Extract the [x, y] coordinate from the center of the cell holding the provided text.  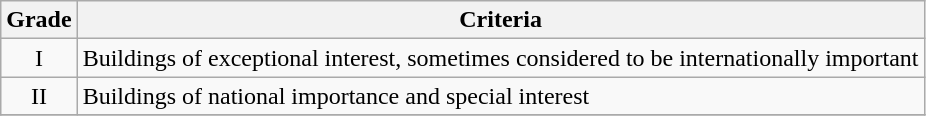
I [39, 58]
Criteria [500, 20]
Buildings of exceptional interest, sometimes considered to be internationally important [500, 58]
II [39, 96]
Buildings of national importance and special interest [500, 96]
Grade [39, 20]
